Capture the cell that displays the provided text and extract its (x, y) central coordinate. 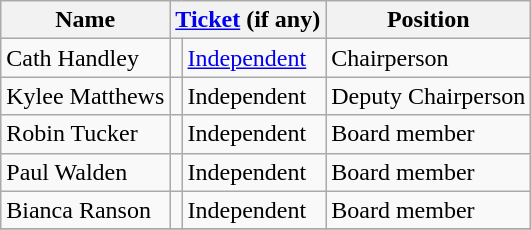
Robin Tucker (86, 134)
Chairperson (428, 58)
Name (86, 20)
Paul Walden (86, 172)
Ticket (if any) (248, 20)
Bianca Ranson (86, 210)
Position (428, 20)
Deputy Chairperson (428, 96)
Kylee Matthews (86, 96)
Cath Handley (86, 58)
